Find where the given text appears and provide that cell's center as (x, y) coordinate. 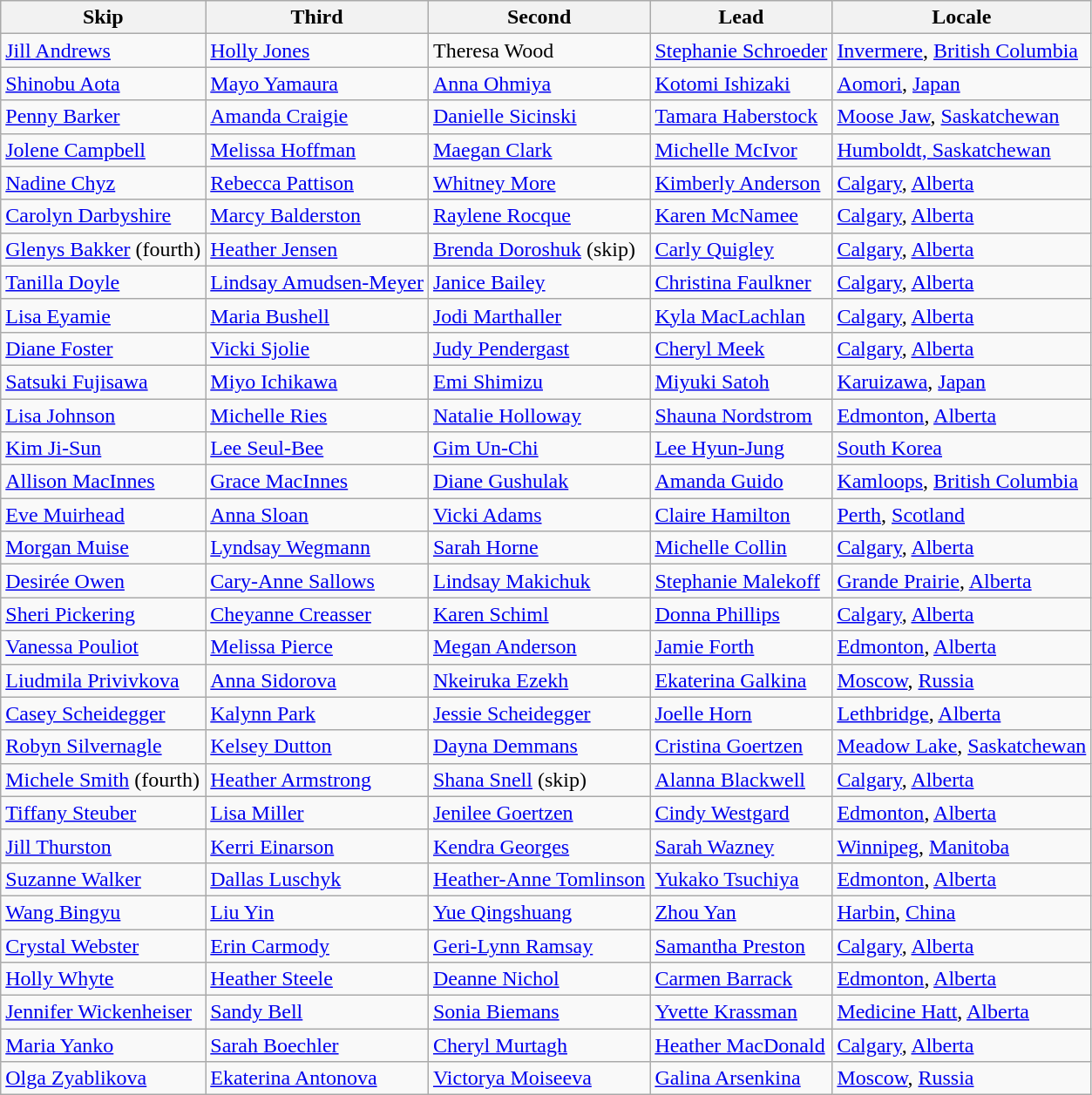
Emi Shimizu (539, 382)
Carly Quigley (741, 249)
Maria Yanko (103, 1045)
Miyuki Satoh (741, 382)
Deanne Nichol (539, 979)
Tiffany Steuber (103, 813)
Jill Thurston (103, 846)
Mayo Yamaura (317, 84)
Zhou Yan (741, 912)
Cindy Westgard (741, 813)
Lead (741, 17)
Jenilee Goertzen (539, 813)
Kamloops, British Columbia (962, 482)
Melissa Pierce (317, 647)
Jessie Scheidegger (539, 713)
Heather Steele (317, 979)
Heather MacDonald (741, 1045)
Gim Un-Chi (539, 449)
Raylene Rocque (539, 216)
Joelle Horn (741, 713)
Marcy Balderston (317, 216)
Dallas Luschyk (317, 879)
Glenys Bakker (fourth) (103, 249)
Karen Schiml (539, 614)
Kimberly Anderson (741, 183)
Natalie Holloway (539, 416)
Vicki Sjolie (317, 348)
Yukako Tsuchiya (741, 879)
Lyndsay Wegmann (317, 548)
Lisa Eyamie (103, 315)
Lee Hyun-Jung (741, 449)
Desirée Owen (103, 581)
Geri-Lynn Ramsay (539, 945)
Shauna Nordstrom (741, 416)
Stephanie Malekoff (741, 581)
Tamara Haberstock (741, 117)
Skip (103, 17)
Christina Faulkner (741, 282)
Grande Prairie, Alberta (962, 581)
Danielle Sicinski (539, 117)
Kyla MacLachlan (741, 315)
Cheyanne Creasser (317, 614)
Winnipeg, Manitoba (962, 846)
Jodi Marthaller (539, 315)
Judy Pendergast (539, 348)
Robyn Silvernagle (103, 747)
Lethbridge, Alberta (962, 713)
Michelle Ries (317, 416)
Holly Jones (317, 51)
Yvette Krassman (741, 1012)
Claire Hamilton (741, 515)
Kerri Einarson (317, 846)
Third (317, 17)
Lindsay Amudsen-Meyer (317, 282)
Jamie Forth (741, 647)
Grace MacInnes (317, 482)
Penny Barker (103, 117)
Kendra Georges (539, 846)
Perth, Scotland (962, 515)
Megan Anderson (539, 647)
Vanessa Pouliot (103, 647)
Carmen Barrack (741, 979)
Lindsay Makichuk (539, 581)
Ekaterina Antonova (317, 1078)
Erin Carmody (317, 945)
Whitney More (539, 183)
Kelsey Dutton (317, 747)
Kotomi Ishizaki (741, 84)
Amanda Guido (741, 482)
Crystal Webster (103, 945)
Karuizawa, Japan (962, 382)
Nadine Chyz (103, 183)
Jill Andrews (103, 51)
Sarah Horne (539, 548)
Brenda Doroshuk (skip) (539, 249)
Michelle McIvor (741, 150)
Kim Ji-Sun (103, 449)
Alanna Blackwell (741, 780)
Theresa Wood (539, 51)
Holly Whyte (103, 979)
Suzanne Walker (103, 879)
Aomori, Japan (962, 84)
Dayna Demmans (539, 747)
Eve Muirhead (103, 515)
Michele Smith (fourth) (103, 780)
Meadow Lake, Saskatchewan (962, 747)
Janice Bailey (539, 282)
Carolyn Darbyshire (103, 216)
Locale (962, 17)
Shinobu Aota (103, 84)
Wang Bingyu (103, 912)
Karen McNamee (741, 216)
Ekaterina Galkina (741, 680)
Diane Gushulak (539, 482)
Galina Arsenkina (741, 1078)
Casey Scheidegger (103, 713)
South Korea (962, 449)
Maegan Clark (539, 150)
Lisa Johnson (103, 416)
Sarah Wazney (741, 846)
Medicine Hatt, Alberta (962, 1012)
Rebecca Pattison (317, 183)
Sonia Biemans (539, 1012)
Cristina Goertzen (741, 747)
Jolene Campbell (103, 150)
Maria Bushell (317, 315)
Yue Qingshuang (539, 912)
Sandy Bell (317, 1012)
Anna Ohmiya (539, 84)
Heather Armstrong (317, 780)
Invermere, British Columbia (962, 51)
Lee Seul-Bee (317, 449)
Kalynn Park (317, 713)
Cheryl Meek (741, 348)
Moose Jaw, Saskatchewan (962, 117)
Humboldt, Saskatchewan (962, 150)
Heather Jensen (317, 249)
Allison MacInnes (103, 482)
Donna Phillips (741, 614)
Lisa Miller (317, 813)
Vicki Adams (539, 515)
Victorya Moiseeva (539, 1078)
Amanda Craigie (317, 117)
Jennifer Wickenheiser (103, 1012)
Melissa Hoffman (317, 150)
Liudmila Privivkova (103, 680)
Tanilla Doyle (103, 282)
Cary-Anne Sallows (317, 581)
Second (539, 17)
Miyo Ichikawa (317, 382)
Anna Sidorova (317, 680)
Diane Foster (103, 348)
Olga Zyablikova (103, 1078)
Stephanie Schroeder (741, 51)
Sarah Boechler (317, 1045)
Morgan Muise (103, 548)
Satsuki Fujisawa (103, 382)
Shana Snell (skip) (539, 780)
Liu Yin (317, 912)
Michelle Collin (741, 548)
Harbin, China (962, 912)
Cheryl Murtagh (539, 1045)
Samantha Preston (741, 945)
Heather-Anne Tomlinson (539, 879)
Anna Sloan (317, 515)
Sheri Pickering (103, 614)
Nkeiruka Ezekh (539, 680)
